Return (x, y) of the center of cell containing provided text 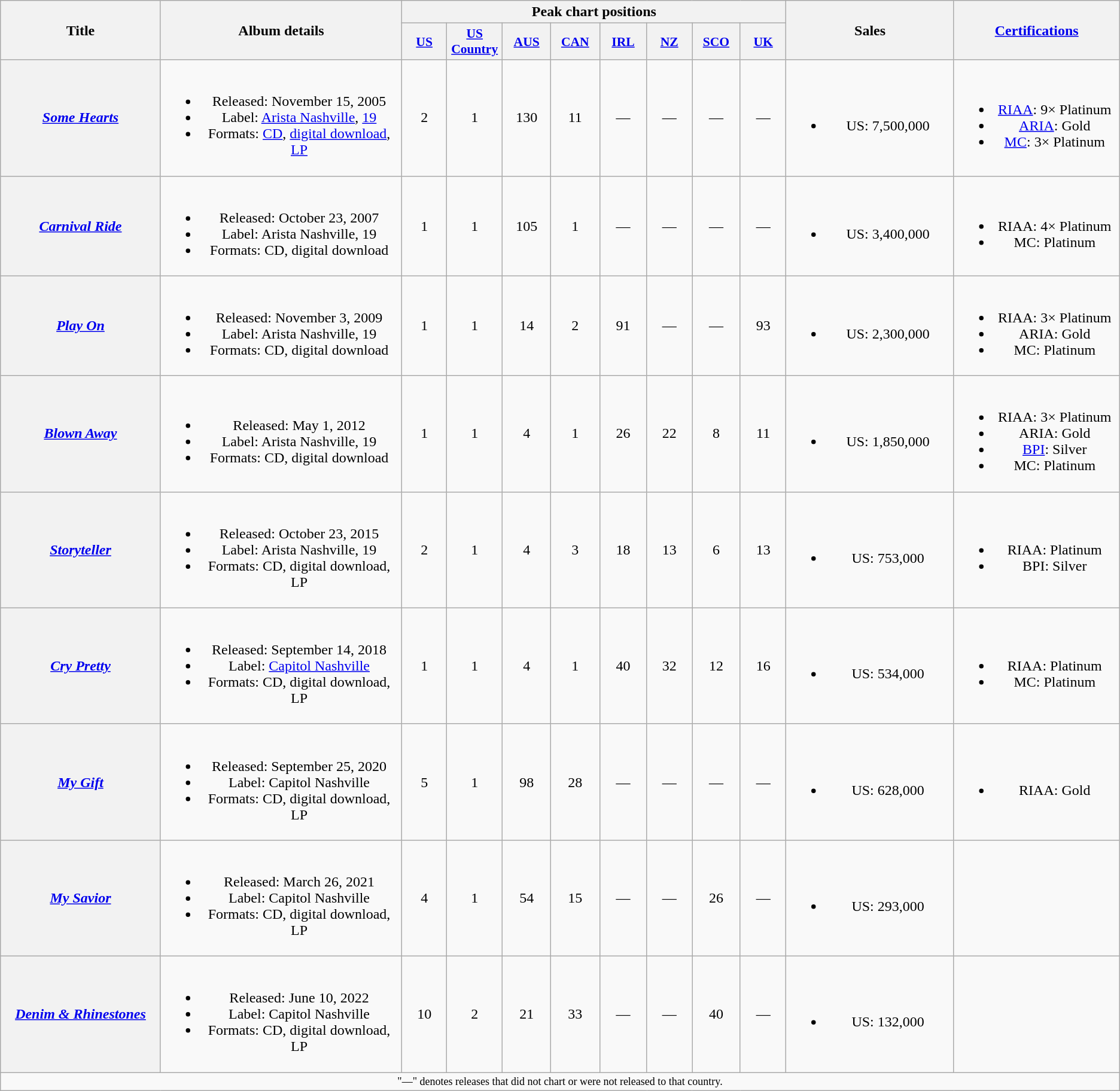
US: 534,000 (870, 666)
93 (763, 325)
AUS (526, 42)
Album details (281, 30)
Peak chart positions (594, 12)
Released: May 1, 2012Label: Arista Nashville, 19Formats: CD, digital download (281, 434)
8 (716, 434)
12 (716, 666)
US (425, 42)
Released: October 23, 2007Label: Arista Nashville, 19Formats: CD, digital download (281, 226)
IRL (623, 42)
US: 7,500,000 (870, 118)
SCO (716, 42)
91 (623, 325)
Released: June 10, 2022Label: Capitol NashvilleFormats: CD, digital download, LP (281, 1014)
Some Hearts (80, 118)
10 (425, 1014)
16 (763, 666)
6 (716, 550)
CAN (575, 42)
14 (526, 325)
22 (669, 434)
RIAA: PlatinumMC: Platinum (1036, 666)
Cry Pretty (80, 666)
21 (526, 1014)
15 (575, 898)
US: 132,000 (870, 1014)
54 (526, 898)
32 (669, 666)
Released: November 15, 2005Label: Arista Nashville, 19Formats: CD, digital download, LP (281, 118)
Released: September 25, 2020Label: Capitol NashvilleFormats: CD, digital download, LP (281, 782)
US: 628,000 (870, 782)
"—" denotes releases that did not chart or were not released to that country. (560, 1081)
US Country (475, 42)
5 (425, 782)
Sales (870, 30)
Released: November 3, 2009Label: Arista Nashville, 19Formats: CD, digital download (281, 325)
UK (763, 42)
130 (526, 118)
Play On (80, 325)
RIAA: 4× PlatinumMC: Platinum (1036, 226)
Certifications (1036, 30)
US: 753,000 (870, 550)
NZ (669, 42)
My Gift (80, 782)
RIAA: PlatinumBPI: Silver (1036, 550)
RIAA: 3× PlatinumARIA: GoldMC: Platinum (1036, 325)
US: 1,850,000 (870, 434)
28 (575, 782)
US: 293,000 (870, 898)
Denim & Rhinestones (80, 1014)
Released: March 26, 2021Label: Capitol NashvilleFormats: CD, digital download, LP (281, 898)
Blown Away (80, 434)
Storyteller (80, 550)
US: 2,300,000 (870, 325)
98 (526, 782)
My Savior (80, 898)
RIAA: Gold (1036, 782)
Title (80, 30)
RIAA: 9× PlatinumARIA: GoldMC: 3× Platinum (1036, 118)
33 (575, 1014)
105 (526, 226)
Released: October 23, 2015Label: Arista Nashville, 19Formats: CD, digital download, LP (281, 550)
Released: September 14, 2018Label: Capitol NashvilleFormats: CD, digital download, LP (281, 666)
3 (575, 550)
Carnival Ride (80, 226)
RIAA: 3× PlatinumARIA: GoldBPI: SilverMC: Platinum (1036, 434)
US: 3,400,000 (870, 226)
18 (623, 550)
